Output the [x, y] coordinate of the center of the cell containing the given text.  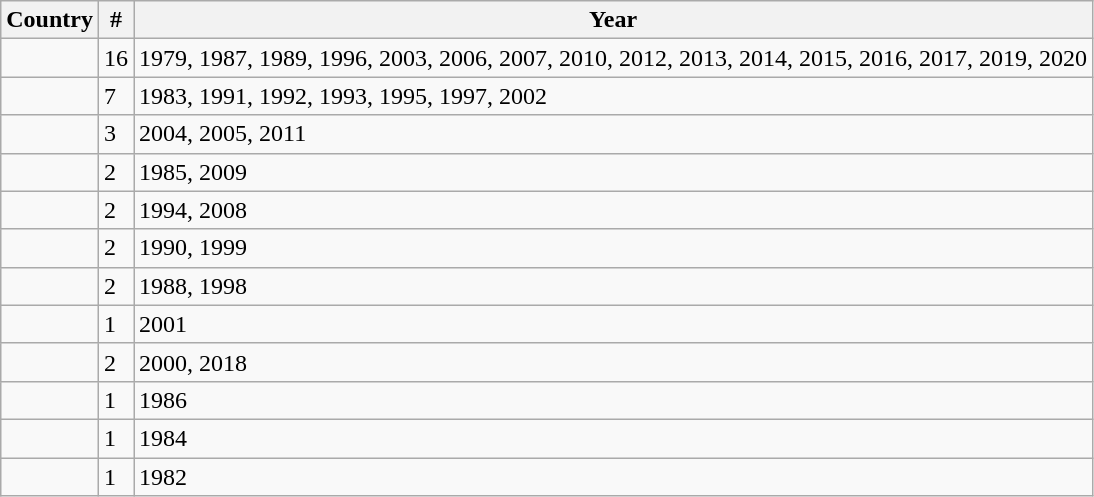
7 [116, 96]
1990, 1999 [614, 248]
16 [116, 58]
2000, 2018 [614, 362]
2001 [614, 324]
1983, 1991, 1992, 1993, 1995, 1997, 2002 [614, 96]
Year [614, 20]
# [116, 20]
1988, 1998 [614, 286]
3 [116, 134]
2004, 2005, 2011 [614, 134]
1994, 2008 [614, 210]
1985, 2009 [614, 172]
1982 [614, 477]
1979, 1987, 1989, 1996, 2003, 2006, 2007, 2010, 2012, 2013, 2014, 2015, 2016, 2017, 2019, 2020 [614, 58]
Country [50, 20]
1984 [614, 438]
1986 [614, 400]
